Output the [X, Y] coordinate of the center of the cell containing the given text.  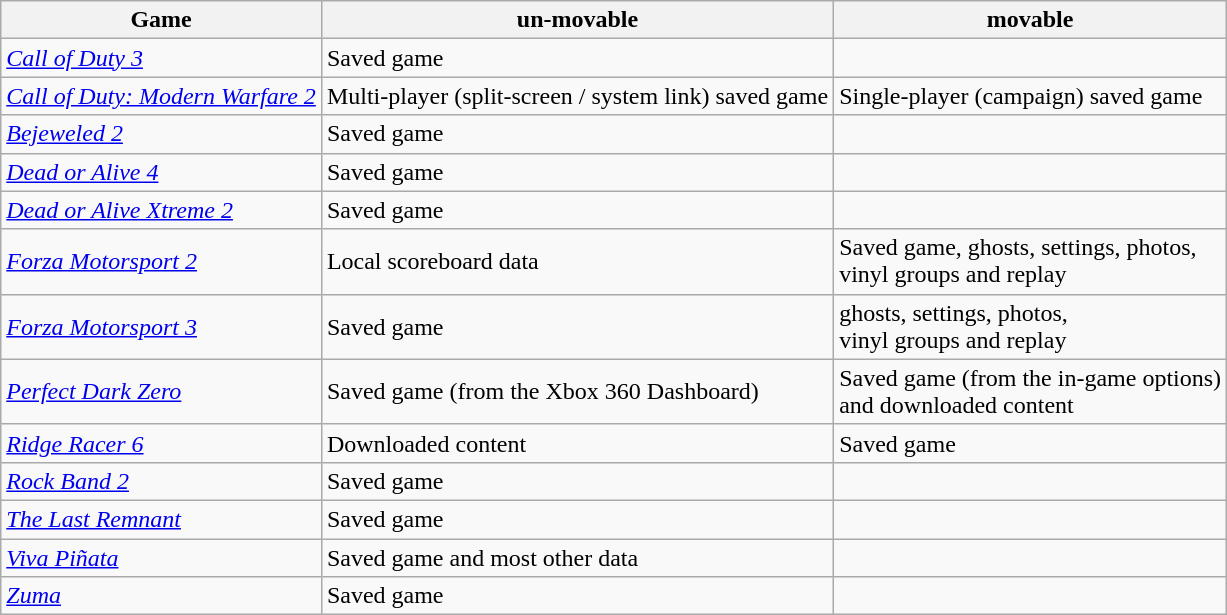
Forza Motorsport 2 [162, 262]
Call of Duty: Modern Warfare 2 [162, 96]
Perfect Dark Zero [162, 392]
Bejeweled 2 [162, 134]
Game [162, 20]
Rock Band 2 [162, 481]
Dead or Alive 4 [162, 172]
Saved game and most other data [577, 557]
ghosts, settings, photos,vinyl groups and replay [1030, 326]
movable [1030, 20]
The Last Remnant [162, 519]
Dead or Alive Xtreme 2 [162, 210]
Call of Duty 3 [162, 58]
Forza Motorsport 3 [162, 326]
un-movable [577, 20]
Saved game (from the in-game options)and downloaded content [1030, 392]
Ridge Racer 6 [162, 443]
Saved game (from the Xbox 360 Dashboard) [577, 392]
Local scoreboard data [577, 262]
Single-player (campaign) saved game [1030, 96]
Multi-player (split-screen / system link) saved game [577, 96]
Zuma [162, 596]
Downloaded content [577, 443]
Saved game, ghosts, settings, photos,vinyl groups and replay [1030, 262]
Viva Piñata [162, 557]
